Return (x, y) of the center of cell containing provided text 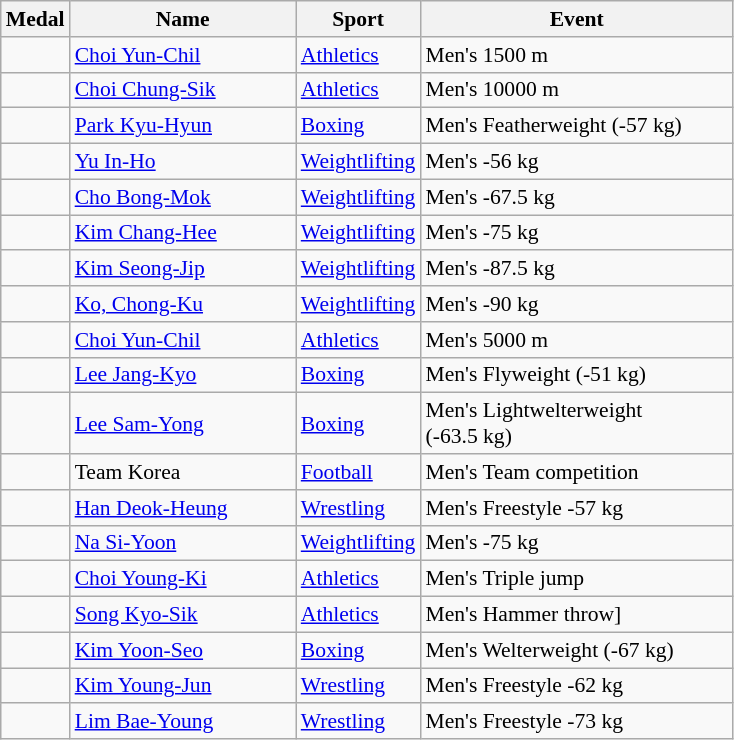
Lim Bae-Young (183, 722)
Men's Freestyle -73 kg (576, 722)
Event (576, 19)
Kim Young-Jun (183, 686)
Kim Yoon-Seo (183, 650)
Men's -56 kg (576, 162)
Men's Freestyle -57 kg (576, 508)
Song Kyo-Sik (183, 615)
Yu In-Ho (183, 162)
Name (183, 19)
Men's Featherweight (-57 kg) (576, 126)
Men's Freestyle -62 kg (576, 686)
Men's Welterweight (-67 kg) (576, 650)
Lee Sam-Yong (183, 424)
Football (358, 472)
Choi Chung-Sik (183, 90)
Men's Lightwelterweight (-63.5 kg) (576, 424)
Choi Young-Ki (183, 579)
Han Deok-Heung (183, 508)
Na Si-Yoon (183, 543)
Men's -87.5 kg (576, 269)
Men's -90 kg (576, 304)
Medal (36, 19)
Lee Jang-Kyo (183, 375)
Park Kyu-Hyun (183, 126)
Men's Hammer throw] (576, 615)
Men's -67.5 kg (576, 197)
Sport (358, 19)
Team Korea (183, 472)
Men's Team competition (576, 472)
Kim Chang-Hee (183, 233)
Men's Flyweight (-51 kg) (576, 375)
Ko, Chong-Ku (183, 304)
Men's Triple jump (576, 579)
Kim Seong-Jip (183, 269)
Men's 1500 m (576, 55)
Men's 10000 m (576, 90)
Men's 5000 m (576, 340)
Cho Bong-Mok (183, 197)
